Detect which cell encompasses the target text, then output its [x, y] center coordinate. 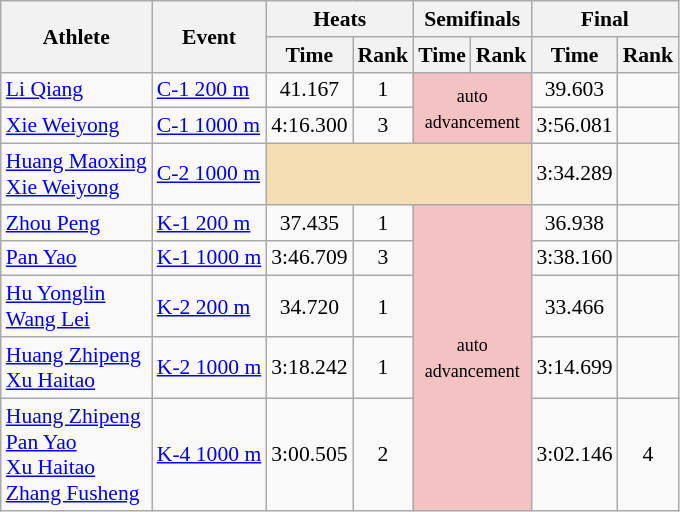
Zhou Peng [76, 223]
Final [604, 19]
37.435 [309, 223]
C-1 1000 m [209, 126]
K-2 1000 m [209, 368]
3:00.505 [309, 454]
Pan Yao [76, 258]
41.167 [309, 90]
3:38.160 [574, 258]
Athlete [76, 36]
3:46.709 [309, 258]
Huang MaoxingXie Weiyong [76, 174]
39.603 [574, 90]
4:16.300 [309, 126]
K-1 1000 m [209, 258]
2 [384, 454]
36.938 [574, 223]
Huang ZhipengPan YaoXu HaitaoZhang Fusheng [76, 454]
4 [648, 454]
K-4 1000 m [209, 454]
Li Qiang [76, 90]
Hu YonglinWang Lei [76, 306]
K-2 200 m [209, 306]
3:18.242 [309, 368]
Heats [340, 19]
Semifinals [472, 19]
3:14.699 [574, 368]
Xie Weiyong [76, 126]
Event [209, 36]
C-1 200 m [209, 90]
3:56.081 [574, 126]
C-2 1000 m [209, 174]
3:34.289 [574, 174]
33.466 [574, 306]
3:02.146 [574, 454]
K-1 200 m [209, 223]
Huang ZhipengXu Haitao [76, 368]
34.720 [309, 306]
